Detect which cell encompasses the target text, then output its [X, Y] center coordinate. 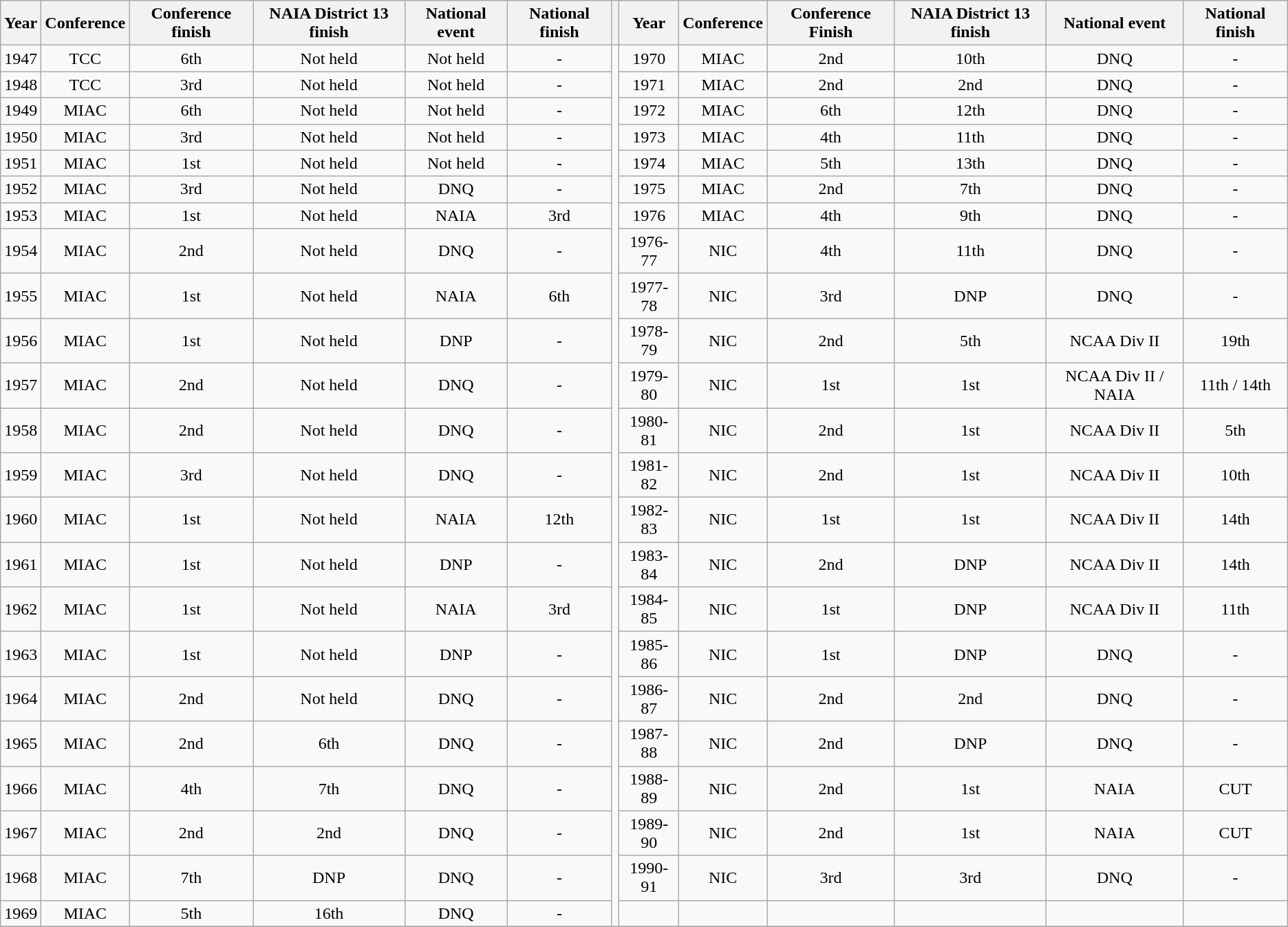
1982-83 [650, 520]
1971 [650, 85]
NCAA Div II / NAIA [1115, 385]
1958 [21, 429]
1978-79 [650, 340]
1985-86 [650, 654]
1989-90 [650, 833]
1979-80 [650, 385]
1967 [21, 833]
9th [970, 215]
1950 [21, 137]
1951 [21, 163]
1963 [21, 654]
1972 [650, 111]
Conference finish [191, 23]
1949 [21, 111]
11th / 14th [1236, 385]
1977-78 [650, 296]
1960 [21, 520]
1976-77 [650, 251]
1952 [21, 189]
1976 [650, 215]
1984-85 [650, 610]
1980-81 [650, 429]
1954 [21, 251]
1986-87 [650, 699]
1961 [21, 564]
1947 [21, 58]
1969 [21, 913]
1964 [21, 699]
13th [970, 163]
1987-88 [650, 743]
1965 [21, 743]
1953 [21, 215]
1970 [650, 58]
1990-91 [650, 878]
1973 [650, 137]
1988-89 [650, 789]
1981-82 [650, 475]
1948 [21, 85]
1959 [21, 475]
Conference Finish [831, 23]
1968 [21, 878]
19th [1236, 340]
1956 [21, 340]
1962 [21, 610]
1957 [21, 385]
1966 [21, 789]
16th [329, 913]
1955 [21, 296]
1983-84 [650, 564]
1975 [650, 189]
1974 [650, 163]
